Detect which cell encompasses the target text, then output its [X, Y] center coordinate. 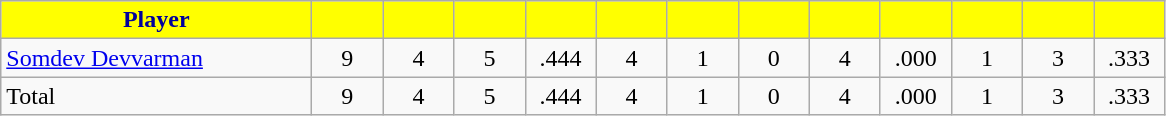
Player [156, 20]
Somdev Devvarman [156, 58]
Total [156, 96]
